Locate the cell with the specified text and output its (x, y) center coordinate. 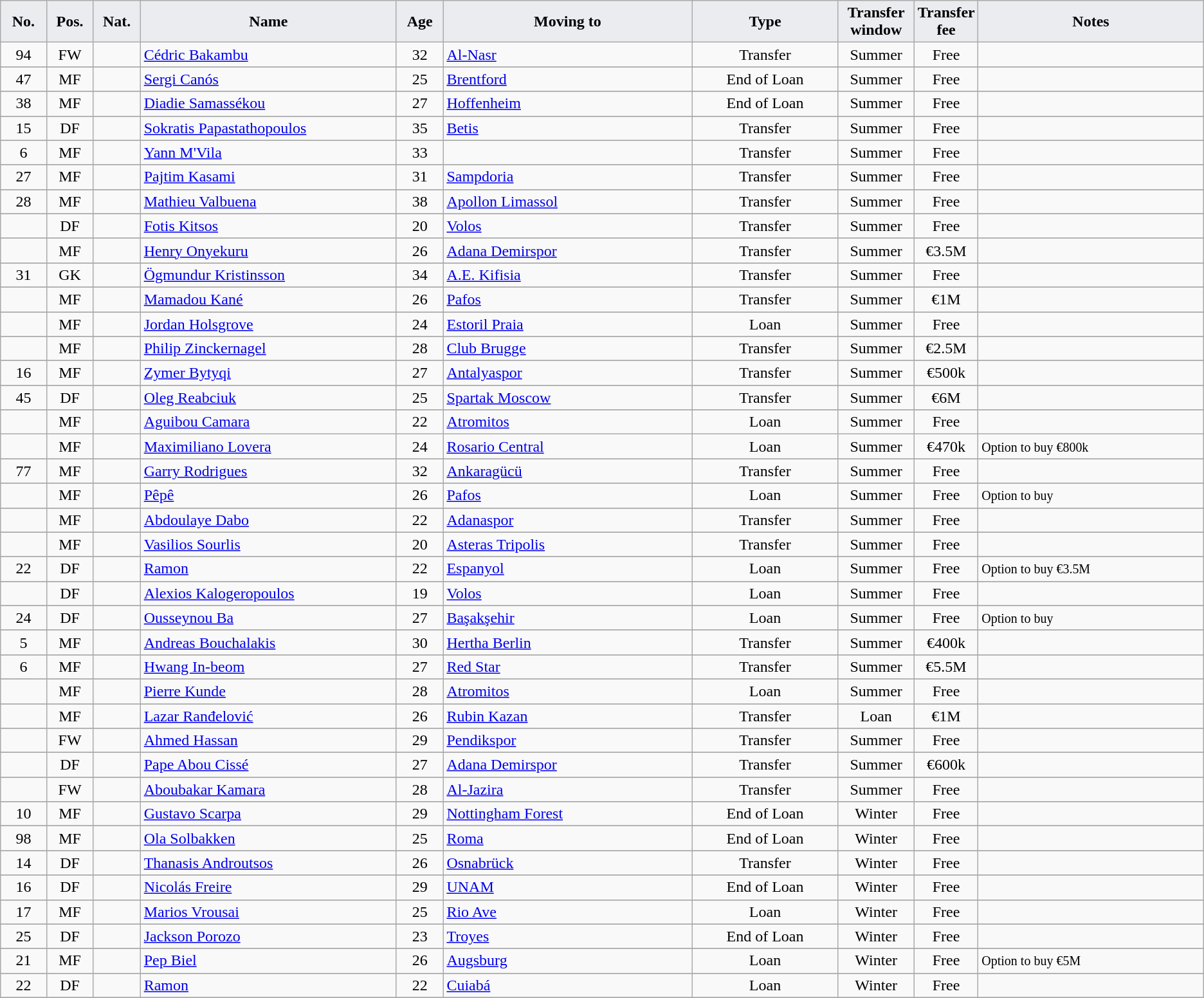
€470k (945, 447)
33 (419, 152)
Type (765, 22)
Option to buy €800k (1091, 447)
Antalyaspor (567, 373)
Andreas Bouchalakis (268, 642)
Roma (567, 838)
Age (419, 22)
Red Star (567, 667)
Lazar Ranđelović (268, 716)
Notes (1091, 22)
€3.5M (945, 250)
Name (268, 22)
Rosario Central (567, 447)
GK (69, 275)
Spartak Moscow (567, 398)
Rio Ave (567, 912)
Moving to (567, 22)
Mamadou Kané (268, 299)
5 (23, 642)
Troyes (567, 936)
Osnabrück (567, 863)
€600k (945, 765)
Cédric Bakambu (268, 55)
Philip Zinckernagel (268, 349)
Oleg Reabciuk (268, 398)
10 (23, 814)
77 (23, 471)
Henry Onyekuru (268, 250)
Jackson Porozo (268, 936)
Pape Abou Cissé (268, 765)
Hoffenheim (567, 104)
Νο. (23, 22)
€5.5M (945, 667)
Jordan Holsgrove (268, 324)
€6M (945, 398)
Nat. (117, 22)
Ola Solbakken (268, 838)
Pajtim Kasami (268, 177)
Sokratis Papastathopoulos (268, 128)
Yann M'Vila (268, 152)
Thanasis Androutsos (268, 863)
Club Brugge (567, 349)
Sergi Canós (268, 79)
Başakşehir (567, 618)
Nicolás Freire (268, 887)
€400k (945, 642)
34 (419, 275)
Zymer Bytyqi (268, 373)
98 (23, 838)
35 (419, 128)
Adanaspor (567, 520)
Maximiliano Lovera (268, 447)
Marios Vrousai (268, 912)
Aguibou Camara (268, 422)
45 (23, 398)
Fotis Kitsos (268, 226)
Apollon Limassol (567, 201)
14 (23, 863)
Al-Jazira (567, 790)
€2.5M (945, 349)
Rubin Kazan (567, 716)
Garry Rodrigues (268, 471)
Pos. (69, 22)
Option to buy €5M (1091, 961)
Ahmed Hassan (268, 741)
Pendikspor (567, 741)
30 (419, 642)
21 (23, 961)
€500k (945, 373)
Aboubakar Kamara (268, 790)
Diadie Samassékou (268, 104)
Ögmundur Kristinsson (268, 275)
Ankaragücü (567, 471)
Espanyol (567, 569)
Mathieu Valbuena (268, 201)
Ousseynou Ba (268, 618)
15 (23, 128)
Pêpê (268, 495)
Brentford (567, 79)
23 (419, 936)
Option to buy €3.5M (1091, 569)
Hertha Berlin (567, 642)
Vasilios Sourlis (268, 544)
Alexios Kalogeropoulos (268, 593)
Asteras Tripolis (567, 544)
A.E. Kifisia (567, 275)
Transfer fee (945, 22)
94 (23, 55)
Pierre Kunde (268, 691)
Hwang In-beom (268, 667)
Estoril Praia (567, 324)
Transfer window (876, 22)
17 (23, 912)
Nottingham Forest (567, 814)
Sampdoria (567, 177)
Al-Nasr (567, 55)
47 (23, 79)
Gustavo Scarpa (268, 814)
Cuiabá (567, 985)
UNAM (567, 887)
19 (419, 593)
Abdoulaye Dabo (268, 520)
Pep Biel (268, 961)
Betis (567, 128)
Augsburg (567, 961)
